Pinpoint the cell where the given text exists, returning its [X, Y] midpoint coordinate. 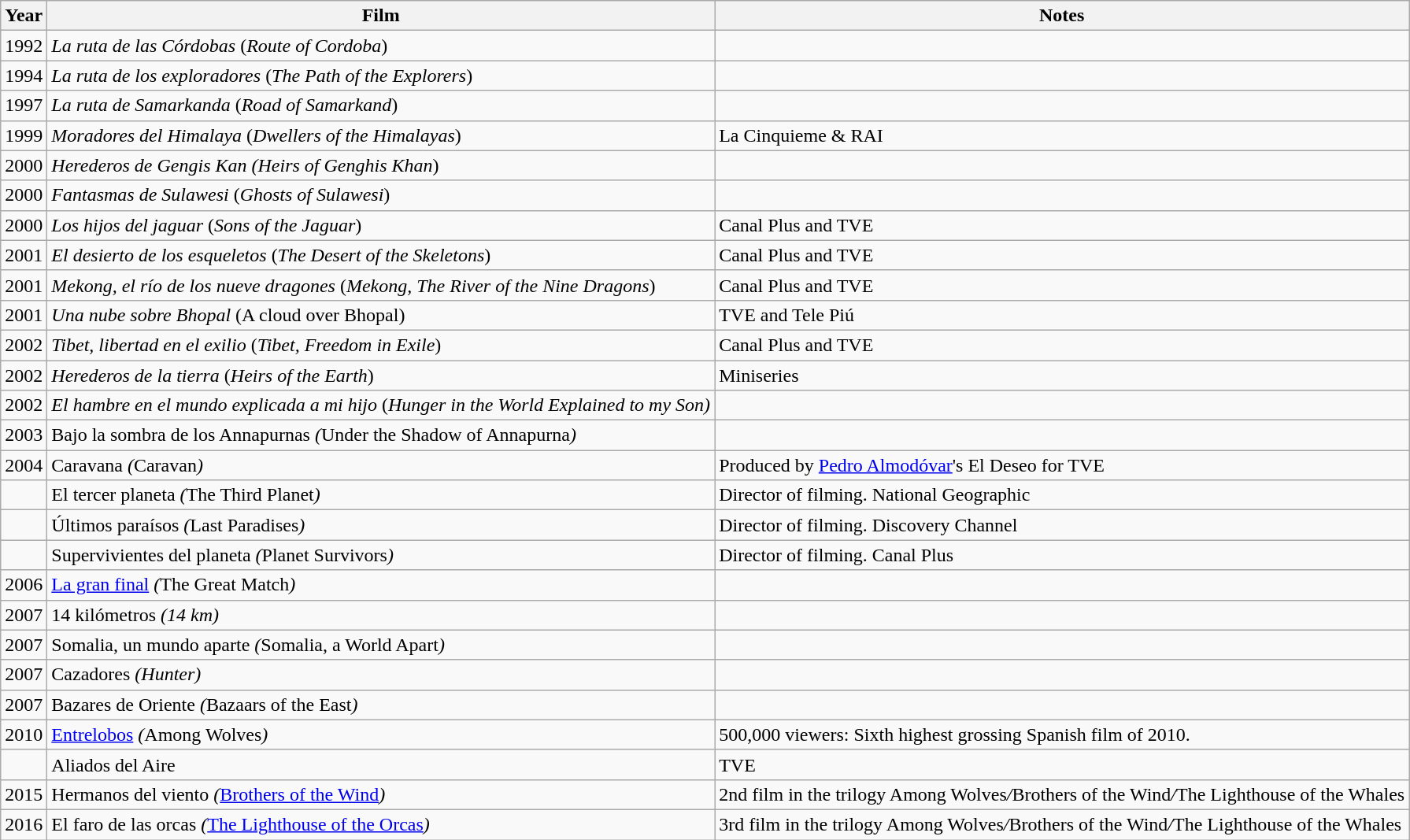
2010 [24, 735]
Film [381, 16]
La Cinquieme & RAI [1062, 135]
Notes [1062, 16]
Tibet, libertad en el exilio (Tibet, Freedom in Exile) [381, 345]
El tercer planeta (The Third Planet) [381, 495]
2016 [24, 824]
3rd film in the trilogy Among Wolves/Brothers of the Wind/The Lighthouse of the Whales [1062, 824]
La ruta de las Córdobas (Route of Cordoba) [381, 46]
1992 [24, 46]
Moradores del Himalaya (Dwellers of the Himalayas) [381, 135]
1994 [24, 76]
Director of filming. National Geographic [1062, 495]
Cazadores (Hunter) [381, 675]
Entrelobos (Among Wolves) [381, 735]
La ruta de los exploradores (The Path of the Explorers) [381, 76]
El desierto de los esqueletos (The Desert of the Skeletons) [381, 255]
1997 [24, 105]
2nd film in the trilogy Among Wolves/Brothers of the Wind/The Lighthouse of the Whales [1062, 794]
Bazares de Oriente (Bazaars of the East) [381, 705]
Herederos de la tierra (Heirs of the Earth) [381, 376]
Hermanos del viento (Brothers of the Wind) [381, 794]
14 kilómetros (14 km) [381, 615]
Supervivientes del planeta (Planet Survivors) [381, 555]
2003 [24, 435]
500,000 viewers: Sixth highest grossing Spanish film of 2010. [1062, 735]
1999 [24, 135]
Una nube sobre Bhopal (A cloud over Bhopal) [381, 315]
Últimos paraísos (Last Paradises) [381, 525]
Director of filming. Canal Plus [1062, 555]
Bajo la sombra de los Annapurnas (Under the Shadow of Annapurna) [381, 435]
Fantasmas de Sulawesi (Ghosts of Sulawesi) [381, 195]
2006 [24, 585]
Herederos de Gengis Kan (Heirs of Genghis Khan) [381, 165]
Los hijos del jaguar (Sons of the Jaguar) [381, 225]
TVE and Tele Piú [1062, 315]
2015 [24, 794]
El hambre en el mundo explicada a mi hijo (Hunger in the World Explained to my Son) [381, 405]
Year [24, 16]
Aliados del Aire [381, 764]
La gran final (The Great Match) [381, 585]
2004 [24, 465]
Director of filming. Discovery Channel [1062, 525]
Miniseries [1062, 376]
Somalia, un mundo aparte (Somalia, a World Apart) [381, 645]
Caravana (Caravan) [381, 465]
Mekong, el río de los nueve dragones (Mekong, The River of the Nine Dragons) [381, 285]
La ruta de Samarkanda (Road of Samarkand) [381, 105]
El faro de las orcas (The Lighthouse of the Orcas) [381, 824]
Produced by Pedro Almodóvar's El Deseo for TVE [1062, 465]
TVE [1062, 764]
